Capture the cell that displays the provided text and extract its [X, Y] central coordinate. 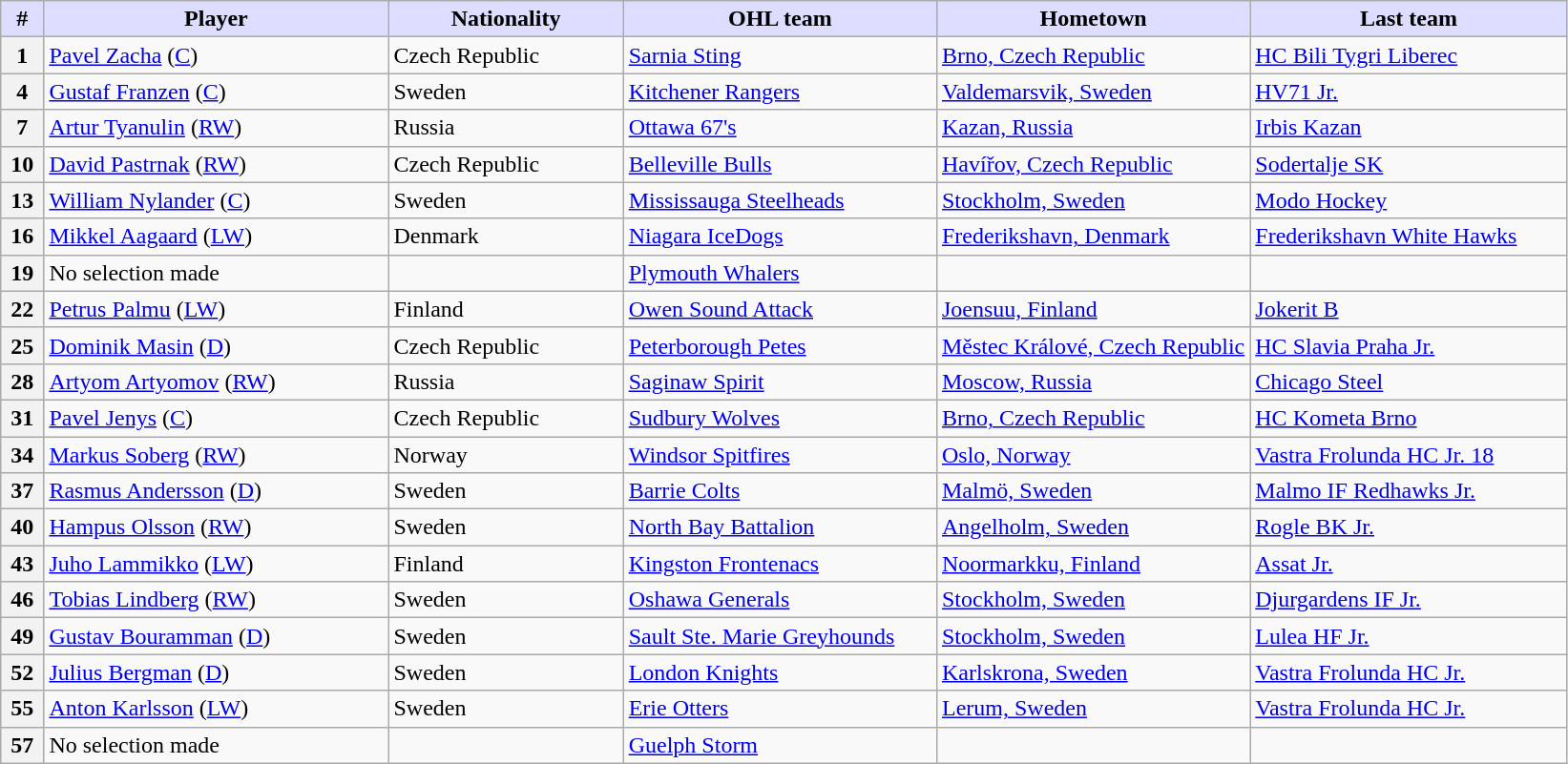
Hampus Olsson (RW) [216, 527]
Nationality [506, 19]
57 [23, 745]
31 [23, 418]
Artur Tyanulin (RW) [216, 128]
HC Bili Tygri Liberec [1409, 55]
Oslo, Norway [1093, 455]
Mikkel Aagaard (LW) [216, 237]
Vastra Frolunda HC Jr. 18 [1409, 455]
# [23, 19]
Havířov, Czech Republic [1093, 164]
Valdemarsvik, Sweden [1093, 92]
Anton Karlsson (LW) [216, 709]
David Pastrnak (RW) [216, 164]
Jokerit B [1409, 309]
Lerum, Sweden [1093, 709]
Sudbury Wolves [780, 418]
Tobias Lindberg (RW) [216, 600]
Julius Bergman (D) [216, 672]
52 [23, 672]
Kazan, Russia [1093, 128]
Gustav Bouramman (D) [216, 636]
Frederikshavn, Denmark [1093, 237]
Belleville Bulls [780, 164]
25 [23, 345]
Niagara IceDogs [780, 237]
HV71 Jr. [1409, 92]
Sault Ste. Marie Greyhounds [780, 636]
Angelholm, Sweden [1093, 527]
Sarnia Sting [780, 55]
Markus Soberg (RW) [216, 455]
46 [23, 600]
Mississauga Steelheads [780, 200]
Erie Otters [780, 709]
Juho Lammikko (LW) [216, 564]
Sodertalje SK [1409, 164]
Moscow, Russia [1093, 382]
Noormarkku, Finland [1093, 564]
Městec Králové, Czech Republic [1093, 345]
Assat Jr. [1409, 564]
4 [23, 92]
Petrus Palmu (LW) [216, 309]
10 [23, 164]
Owen Sound Attack [780, 309]
Malmo IF Redhawks Jr. [1409, 491]
HC Slavia Praha Jr. [1409, 345]
Peterborough Petes [780, 345]
Djurgardens IF Jr. [1409, 600]
40 [23, 527]
43 [23, 564]
Player [216, 19]
OHL team [780, 19]
Kitchener Rangers [780, 92]
Dominik Masin (D) [216, 345]
London Knights [780, 672]
HC Kometa Brno [1409, 418]
Saginaw Spirit [780, 382]
North Bay Battalion [780, 527]
Artyom Artyomov (RW) [216, 382]
Irbis Kazan [1409, 128]
49 [23, 636]
Karlskrona, Sweden [1093, 672]
34 [23, 455]
Barrie Colts [780, 491]
Hometown [1093, 19]
Modo Hockey [1409, 200]
13 [23, 200]
Lulea HF Jr. [1409, 636]
Windsor Spitfires [780, 455]
William Nylander (C) [216, 200]
55 [23, 709]
Oshawa Generals [780, 600]
7 [23, 128]
Kingston Frontenacs [780, 564]
16 [23, 237]
28 [23, 382]
Joensuu, Finland [1093, 309]
Norway [506, 455]
Gustaf Franzen (C) [216, 92]
Ottawa 67's [780, 128]
19 [23, 273]
Plymouth Whalers [780, 273]
Denmark [506, 237]
Pavel Jenys (C) [216, 418]
37 [23, 491]
Rogle BK Jr. [1409, 527]
Pavel Zacha (C) [216, 55]
Frederikshavn White Hawks [1409, 237]
1 [23, 55]
Rasmus Andersson (D) [216, 491]
Guelph Storm [780, 745]
Last team [1409, 19]
22 [23, 309]
Chicago Steel [1409, 382]
Malmö, Sweden [1093, 491]
